Return the (x, y) coordinate for the center point of the cell that contains the specified text.  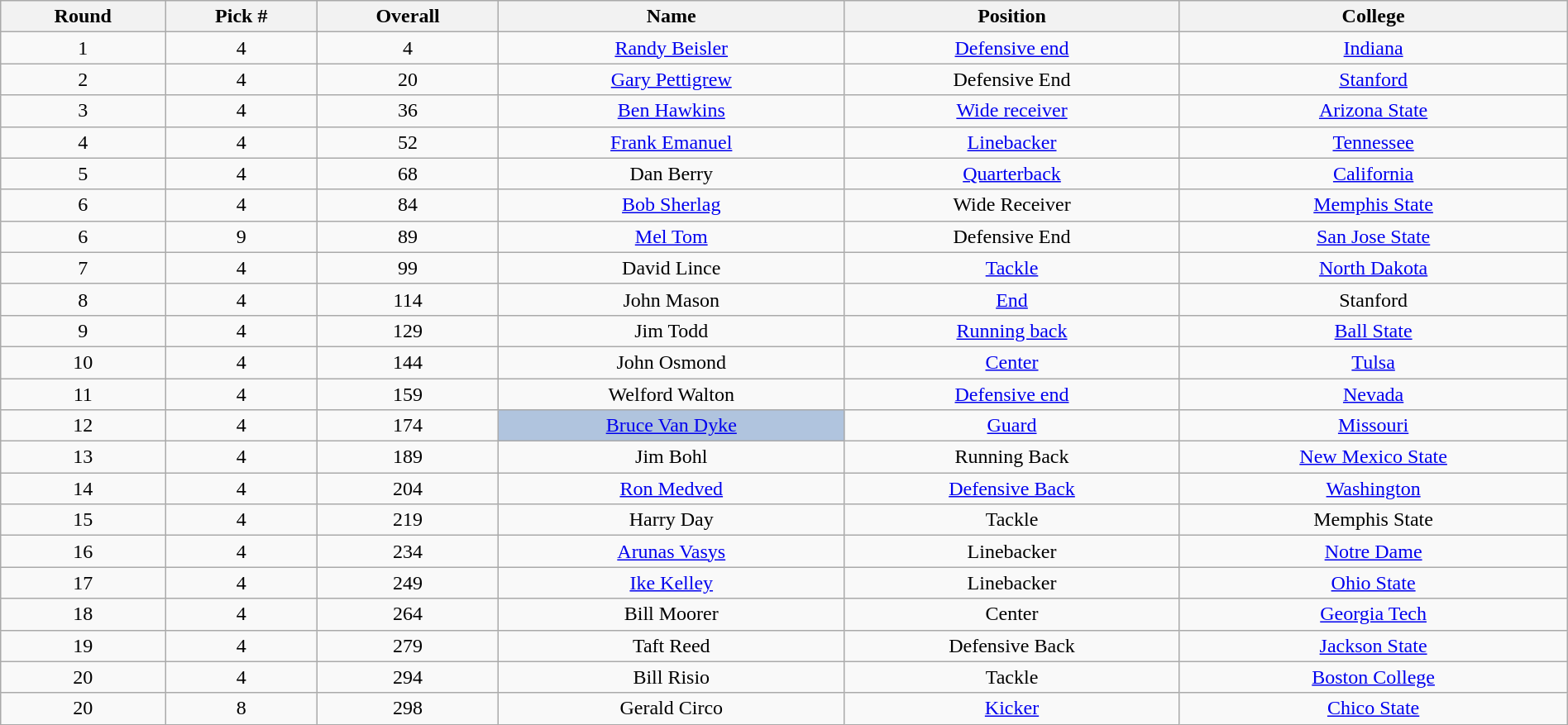
13 (83, 457)
Bruce Van Dyke (672, 426)
Bill Risio (672, 677)
End (1012, 299)
North Dakota (1373, 268)
Jackson State (1373, 646)
John Osmond (672, 362)
11 (83, 394)
14 (83, 489)
Chico State (1373, 708)
Guard (1012, 426)
Randy Beisler (672, 48)
Running back (1012, 331)
89 (409, 236)
17 (83, 583)
Ohio State (1373, 583)
Quarterback (1012, 174)
298 (409, 708)
Wide Receiver (1012, 205)
Taft Reed (672, 646)
Indiana (1373, 48)
Nevada (1373, 394)
189 (409, 457)
36 (409, 111)
7 (83, 268)
Welford Walton (672, 394)
18 (83, 614)
15 (83, 520)
Washington (1373, 489)
Mel Tom (672, 236)
Position (1012, 17)
Missouri (1373, 426)
294 (409, 677)
129 (409, 331)
New Mexico State (1373, 457)
279 (409, 646)
84 (409, 205)
Ike Kelley (672, 583)
Bill Moorer (672, 614)
Arizona State (1373, 111)
68 (409, 174)
5 (83, 174)
Ben Hawkins (672, 111)
Georgia Tech (1373, 614)
Jim Todd (672, 331)
Dan Berry (672, 174)
Boston College (1373, 677)
Tulsa (1373, 362)
Overall (409, 17)
Pick # (241, 17)
Notre Dame (1373, 551)
12 (83, 426)
Frank Emanuel (672, 142)
10 (83, 362)
159 (409, 394)
David Lince (672, 268)
16 (83, 551)
Running Back (1012, 457)
174 (409, 426)
114 (409, 299)
264 (409, 614)
Name (672, 17)
19 (83, 646)
52 (409, 142)
Jim Bohl (672, 457)
Ron Medved (672, 489)
Round (83, 17)
Ball State (1373, 331)
Harry Day (672, 520)
Gerald Circo (672, 708)
249 (409, 583)
144 (409, 362)
1 (83, 48)
234 (409, 551)
Gary Pettigrew (672, 79)
204 (409, 489)
Bob Sherlag (672, 205)
Tennessee (1373, 142)
San Jose State (1373, 236)
John Mason (672, 299)
2 (83, 79)
219 (409, 520)
3 (83, 111)
99 (409, 268)
Kicker (1012, 708)
Arunas Vasys (672, 551)
Wide receiver (1012, 111)
College (1373, 17)
California (1373, 174)
